From the cell containing the given text, extract its center point as (X, Y) coordinate. 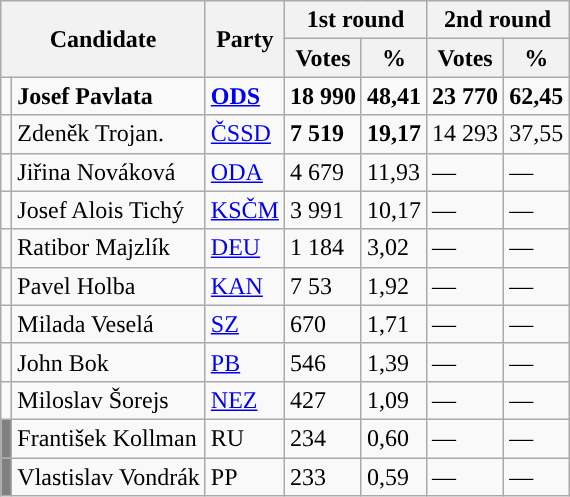
John Bok (109, 362)
Ratibor Majzlík (109, 248)
427 (322, 400)
14 293 (466, 134)
1,71 (394, 324)
546 (322, 362)
SZ (244, 324)
19,17 (394, 134)
23 770 (466, 96)
18 990 (322, 96)
48,41 (394, 96)
PP (244, 477)
ODS (244, 96)
ČSSD (244, 134)
3,02 (394, 248)
Milada Veselá (109, 324)
4 679 (322, 172)
1st round (355, 20)
KAN (244, 286)
PB (244, 362)
DEU (244, 248)
7 53 (322, 286)
234 (322, 438)
Josef Alois Tichý (109, 210)
0,60 (394, 438)
11,93 (394, 172)
670 (322, 324)
10,17 (394, 210)
0,59 (394, 477)
Candidate (104, 39)
RU (244, 438)
7 519 (322, 134)
1,92 (394, 286)
2nd round (498, 20)
Pavel Holba (109, 286)
1,09 (394, 400)
37,55 (536, 134)
Vlastislav Vondrák (109, 477)
62,45 (536, 96)
Josef Pavlata (109, 96)
233 (322, 477)
Zdeněk Trojan. (109, 134)
Miloslav Šorejs (109, 400)
1 184 (322, 248)
František Kollman (109, 438)
3 991 (322, 210)
Party (244, 39)
KSČM (244, 210)
Jiřina Nováková (109, 172)
NEZ (244, 400)
ODA (244, 172)
1,39 (394, 362)
